Return the (X, Y) coordinate for the center point of the cell that contains the specified text.  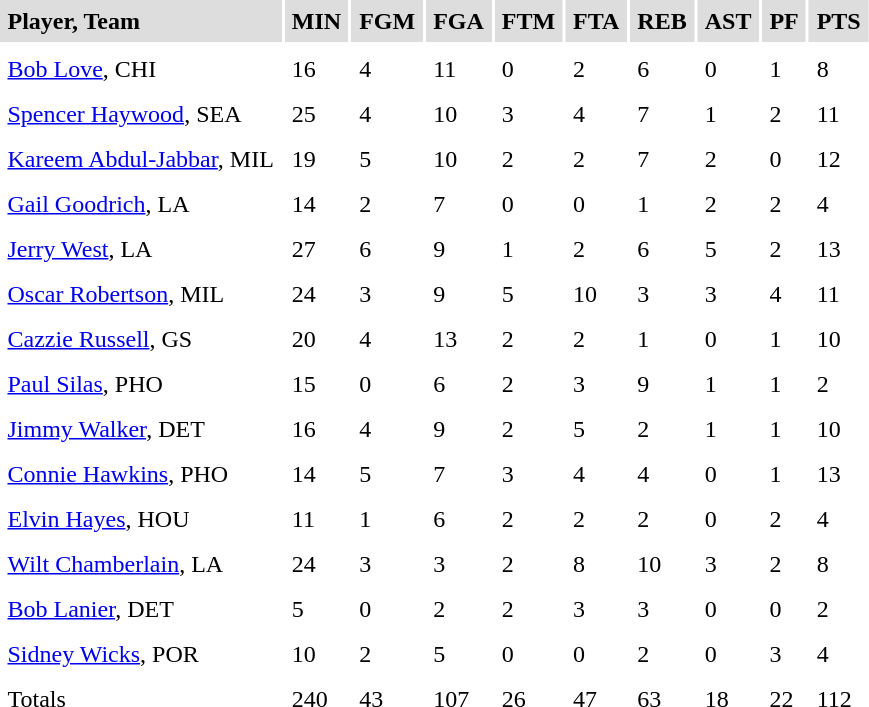
Connie Hawkins, PHO (140, 474)
PTS (838, 21)
12 (838, 159)
Gail Goodrich, LA (140, 204)
Oscar Robertson, MIL (140, 294)
FGA (459, 21)
Player, Team (140, 21)
27 (316, 249)
Bob Love, CHI (140, 69)
MIN (316, 21)
Paul Silas, PHO (140, 384)
Sidney Wicks, POR (140, 654)
Cazzie Russell, GS (140, 339)
AST (728, 21)
Spencer Haywood, SEA (140, 114)
Bob Lanier, DET (140, 609)
25 (316, 114)
Jerry West, LA (140, 249)
Wilt Chamberlain, LA (140, 564)
FTM (528, 21)
19 (316, 159)
Jimmy Walker, DET (140, 429)
20 (316, 339)
PF (784, 21)
Kareem Abdul-Jabbar, MIL (140, 159)
FGM (388, 21)
Elvin Hayes, HOU (140, 519)
15 (316, 384)
FTA (596, 21)
REB (662, 21)
